Output the [x, y] coordinate of the center of the cell containing the given text.  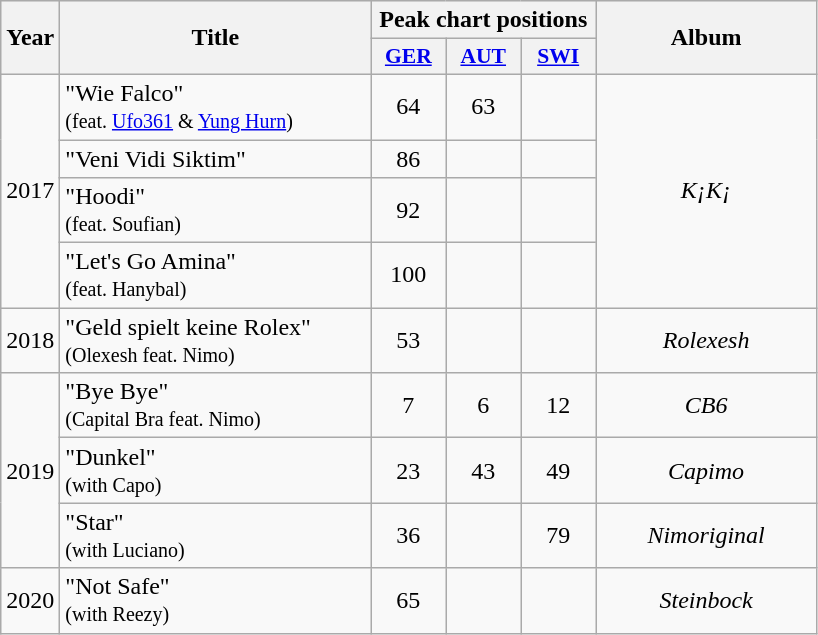
2017 [30, 190]
7 [408, 406]
"Star" (with Luciano) [216, 536]
CB6 [706, 406]
"Not Safe" (with Reezy) [216, 600]
100 [408, 276]
"Dunkel" (with Capo) [216, 470]
"Geld spielt keine Rolex" (Olexesh feat. Nimo) [216, 340]
Year [30, 38]
Title [216, 38]
"Veni Vidi Siktim" [216, 159]
GER [408, 57]
12 [558, 406]
49 [558, 470]
53 [408, 340]
92 [408, 210]
64 [408, 106]
2020 [30, 600]
Album [706, 38]
"Bye Bye" (Capital Bra feat. Nimo) [216, 406]
Steinbock [706, 600]
"Hoodi" (feat. Soufian) [216, 210]
SWI [558, 57]
Peak chart positions [484, 20]
79 [558, 536]
"Let's Go Amina" (feat. Hanybal) [216, 276]
"Wie Falco" (feat. Ufo361 & Yung Hurn) [216, 106]
Capimo [706, 470]
86 [408, 159]
Rolexesh [706, 340]
43 [484, 470]
63 [484, 106]
AUT [484, 57]
Nimoriginal [706, 536]
65 [408, 600]
36 [408, 536]
23 [408, 470]
2019 [30, 470]
6 [484, 406]
2018 [30, 340]
K¡K¡ [706, 190]
